From the cell containing the given text, extract its center point as (X, Y) coordinate. 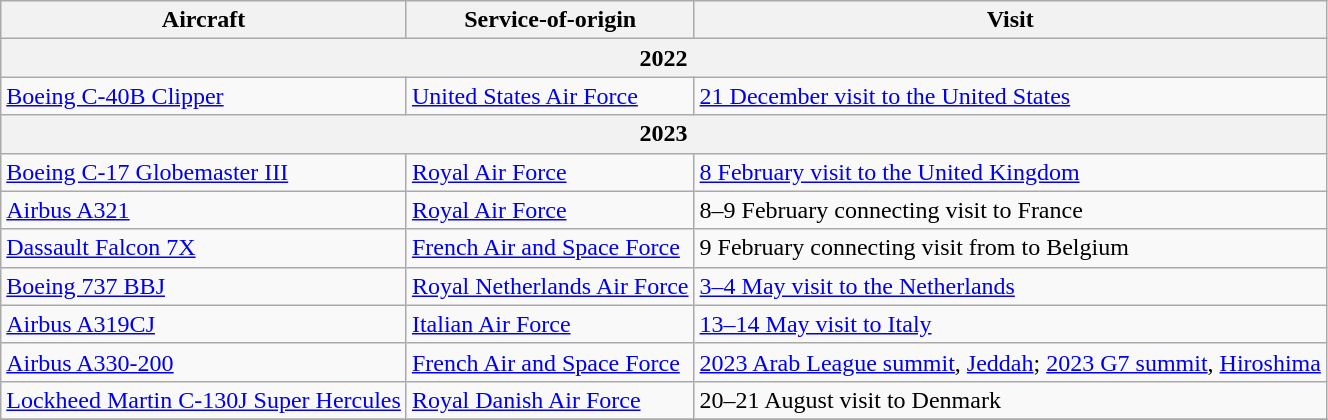
Lockheed Martin C-130J Super Hercules (204, 400)
Airbus A319CJ (204, 324)
Airbus A321 (204, 210)
13–14 May visit to Italy (1010, 324)
2023 (664, 134)
2023 Arab League summit, Jeddah; 2023 G7 summit, Hiroshima (1010, 362)
Italian Air Force (550, 324)
Boeing 737 BBJ (204, 286)
20–21 August visit to Denmark (1010, 400)
8–9 February connecting visit to France (1010, 210)
8 February visit to the United Kingdom (1010, 172)
21 December visit to the United States (1010, 96)
2022 (664, 58)
Dassault Falcon 7X (204, 248)
Royal Danish Air Force (550, 400)
Royal Netherlands Air Force (550, 286)
United States Air Force (550, 96)
Service-of-origin (550, 20)
3–4 May visit to the Netherlands (1010, 286)
Airbus A330-200 (204, 362)
Boeing C-40B Clipper (204, 96)
Aircraft (204, 20)
Boeing C-17 Globemaster III (204, 172)
9 February connecting visit from to Belgium (1010, 248)
Visit (1010, 20)
